Identify which cell holds the provided text, then report its (X, Y) central coordinate. 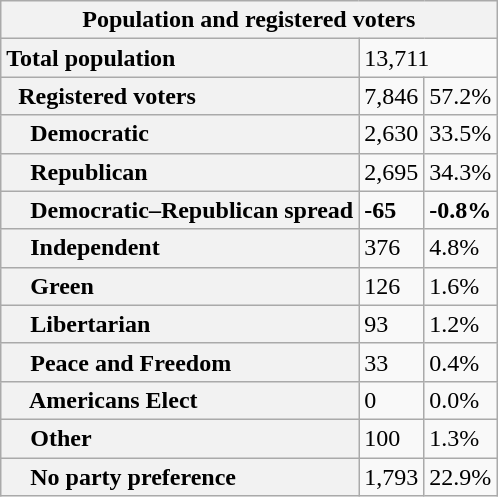
Other (180, 438)
7,846 (392, 96)
33 (392, 362)
Democratic (180, 134)
Republican (180, 172)
-0.8% (460, 210)
22.9% (460, 477)
Green (180, 286)
100 (392, 438)
Registered voters (180, 96)
57.2% (460, 96)
Libertarian (180, 324)
Peace and Freedom (180, 362)
1,793 (392, 477)
1.3% (460, 438)
2,695 (392, 172)
2,630 (392, 134)
13,711 (428, 58)
0 (392, 400)
1.6% (460, 286)
4.8% (460, 248)
No party preference (180, 477)
Independent (180, 248)
1.2% (460, 324)
376 (392, 248)
Democratic–Republican spread (180, 210)
Population and registered voters (249, 20)
33.5% (460, 134)
126 (392, 286)
-65 (392, 210)
93 (392, 324)
34.3% (460, 172)
0.4% (460, 362)
Americans Elect (180, 400)
Total population (180, 58)
0.0% (460, 400)
